Locate the cell with the specified text and output its [X, Y] center coordinate. 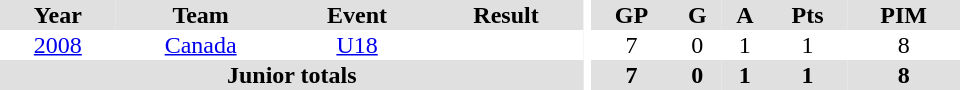
A [745, 15]
Result [506, 15]
U18 [358, 45]
GP [631, 15]
Event [358, 15]
Canada [201, 45]
G [698, 15]
Pts [808, 15]
Team [201, 15]
Year [58, 15]
PIM [904, 15]
Junior totals [292, 75]
2008 [58, 45]
